For the text-containing cell, return its midpoint in [X, Y] coordinate format. 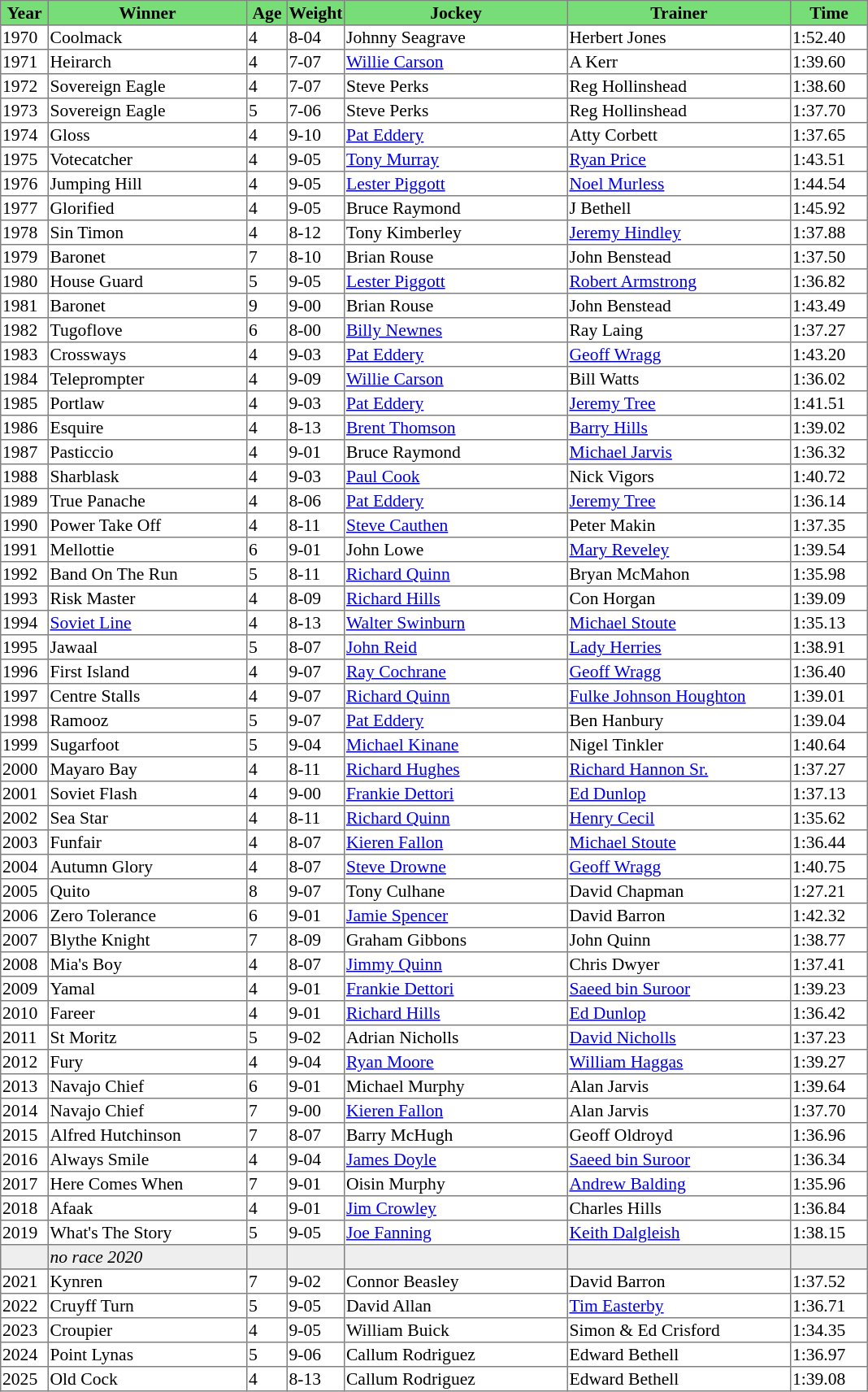
1:39.27 [829, 1062]
John Reid [456, 647]
Connor Beasley [456, 1281]
1:36.97 [829, 1355]
1:43.49 [829, 306]
Time [829, 13]
1:35.62 [829, 818]
Sin Timon [147, 233]
1:45.92 [829, 208]
First Island [147, 672]
1:38.91 [829, 647]
8-10 [315, 257]
Keith Dalgleish [679, 1233]
1:37.23 [829, 1037]
A Kerr [679, 62]
1:36.32 [829, 452]
1:39.23 [829, 989]
1:36.40 [829, 672]
Con Horgan [679, 598]
1:37.52 [829, 1281]
Robert Armstrong [679, 281]
Age [267, 13]
Funfair [147, 842]
Old Cock [147, 1379]
Teleprompter [147, 379]
1:38.77 [829, 940]
2015 [24, 1135]
1978 [24, 233]
2004 [24, 867]
Power Take Off [147, 525]
Always Smile [147, 1159]
1:40.72 [829, 476]
John Lowe [456, 550]
1:39.02 [829, 428]
2024 [24, 1355]
Blythe Knight [147, 940]
1:37.88 [829, 233]
1981 [24, 306]
1:40.64 [829, 745]
Ramooz [147, 720]
Paul Cook [456, 476]
Chris Dwyer [679, 964]
Yamal [147, 989]
2000 [24, 769]
1:36.84 [829, 1208]
1997 [24, 696]
8 [267, 891]
Jeremy Hindley [679, 233]
1:43.51 [829, 159]
William Buick [456, 1330]
David Nicholls [679, 1037]
Gloss [147, 135]
Jim Crowley [456, 1208]
Year [24, 13]
Quito [147, 891]
Jockey [456, 13]
1:35.98 [829, 574]
1:39.04 [829, 720]
Sugarfoot [147, 745]
Tony Kimberley [456, 233]
Barry McHugh [456, 1135]
1:37.65 [829, 135]
Michael Jarvis [679, 452]
1999 [24, 745]
Joe Fanning [456, 1233]
2018 [24, 1208]
St Moritz [147, 1037]
2003 [24, 842]
2001 [24, 794]
Croupier [147, 1330]
1975 [24, 159]
Soviet Flash [147, 794]
Afaak [147, 1208]
Lady Herries [679, 647]
Esquire [147, 428]
9-06 [315, 1355]
Nick Vigors [679, 476]
1:37.35 [829, 525]
1982 [24, 330]
2021 [24, 1281]
1970 [24, 37]
9-09 [315, 379]
1:35.96 [829, 1184]
Zero Tolerance [147, 916]
2002 [24, 818]
Mia's Boy [147, 964]
William Haggas [679, 1062]
2023 [24, 1330]
Sea Star [147, 818]
1:40.75 [829, 867]
Charles Hills [679, 1208]
2017 [24, 1184]
2022 [24, 1306]
David Chapman [679, 891]
Jimmy Quinn [456, 964]
2008 [24, 964]
1998 [24, 720]
Tugoflove [147, 330]
Glorified [147, 208]
Ben Hanbury [679, 720]
Barry Hills [679, 428]
1986 [24, 428]
Ray Cochrane [456, 672]
Henry Cecil [679, 818]
Risk Master [147, 598]
Oisin Murphy [456, 1184]
1988 [24, 476]
1:39.54 [829, 550]
1:39.60 [829, 62]
1972 [24, 86]
Ryan Moore [456, 1062]
Mellottie [147, 550]
Portlaw [147, 403]
Steve Drowne [456, 867]
Sharblask [147, 476]
Bryan McMahon [679, 574]
1990 [24, 525]
Tony Culhane [456, 891]
1989 [24, 501]
Here Comes When [147, 1184]
1973 [24, 111]
J Bethell [679, 208]
1:37.13 [829, 794]
1:34.35 [829, 1330]
1971 [24, 62]
1976 [24, 184]
Trainer [679, 13]
2019 [24, 1233]
Votecatcher [147, 159]
Atty Corbett [679, 135]
Point Lynas [147, 1355]
1996 [24, 672]
1980 [24, 281]
Pasticcio [147, 452]
1:36.42 [829, 1013]
2025 [24, 1379]
Band On The Run [147, 574]
2010 [24, 1013]
Fareer [147, 1013]
Andrew Balding [679, 1184]
Adrian Nicholls [456, 1037]
2006 [24, 916]
Coolmack [147, 37]
8-12 [315, 233]
1991 [24, 550]
2013 [24, 1086]
1:36.14 [829, 501]
1979 [24, 257]
Tim Easterby [679, 1306]
Alfred Hutchinson [147, 1135]
1985 [24, 403]
1:39.09 [829, 598]
7-06 [315, 111]
2016 [24, 1159]
Heirarch [147, 62]
8-00 [315, 330]
Richard Hannon Sr. [679, 769]
Walter Swinburn [456, 623]
2012 [24, 1062]
Crossways [147, 355]
1:37.50 [829, 257]
Nigel Tinkler [679, 745]
Centre Stalls [147, 696]
1993 [24, 598]
1:44.54 [829, 184]
1:36.71 [829, 1306]
1:37.41 [829, 964]
Simon & Ed Crisford [679, 1330]
Fulke Johnson Houghton [679, 696]
1:43.20 [829, 355]
Fury [147, 1062]
1:39.08 [829, 1379]
1:39.64 [829, 1086]
Kynren [147, 1281]
Billy Newnes [456, 330]
9-10 [315, 135]
Noel Murless [679, 184]
House Guard [147, 281]
Cruyff Turn [147, 1306]
1:36.82 [829, 281]
Autumn Glory [147, 867]
Michael Murphy [456, 1086]
Geoff Oldroyd [679, 1135]
1:38.15 [829, 1233]
1:36.34 [829, 1159]
True Panache [147, 501]
1:36.96 [829, 1135]
1974 [24, 135]
1983 [24, 355]
Steve Cauthen [456, 525]
1:27.21 [829, 891]
8-04 [315, 37]
1:52.40 [829, 37]
Michael Kinane [456, 745]
Jamie Spencer [456, 916]
9 [267, 306]
Graham Gibbons [456, 940]
2005 [24, 891]
Jawaal [147, 647]
1:38.60 [829, 86]
Bill Watts [679, 379]
2007 [24, 940]
Ryan Price [679, 159]
Richard Hughes [456, 769]
Mayaro Bay [147, 769]
Johnny Seagrave [456, 37]
1992 [24, 574]
1994 [24, 623]
Soviet Line [147, 623]
Tony Murray [456, 159]
Ray Laing [679, 330]
Jumping Hill [147, 184]
1984 [24, 379]
Brent Thomson [456, 428]
1987 [24, 452]
2011 [24, 1037]
1:35.13 [829, 623]
Peter Makin [679, 525]
2009 [24, 989]
Mary Reveley [679, 550]
2014 [24, 1111]
1:39.01 [829, 696]
8-06 [315, 501]
1:36.44 [829, 842]
1:42.32 [829, 916]
John Quinn [679, 940]
no race 2020 [147, 1257]
1:41.51 [829, 403]
1977 [24, 208]
Herbert Jones [679, 37]
What's The Story [147, 1233]
Weight [315, 13]
1:36.02 [829, 379]
David Allan [456, 1306]
1995 [24, 647]
Winner [147, 13]
James Doyle [456, 1159]
